Scan for the cell matching the given text and deliver its (x, y) coordinate at center. 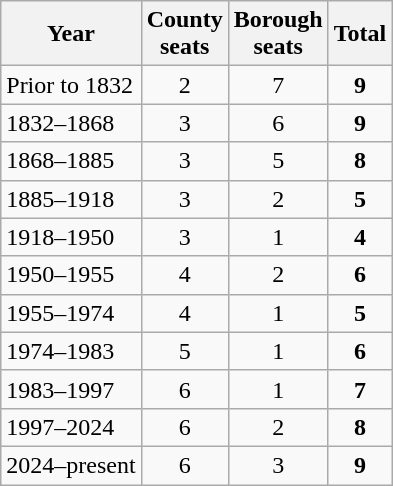
Total (360, 34)
1868–1885 (71, 161)
1974–1983 (71, 351)
1950–1955 (71, 275)
2024–present (71, 465)
1997–2024 (71, 427)
1832–1868 (71, 123)
Year (71, 34)
1955–1974 (71, 313)
1885–1918 (71, 199)
Boroughseats (278, 34)
1918–1950 (71, 237)
1983–1997 (71, 389)
Countyseats (184, 34)
Prior to 1832 (71, 85)
